Return [X, Y] of the center of cell containing provided text 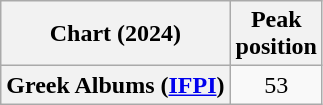
Peakposition [276, 34]
Chart (2024) [116, 34]
Greek Albums (IFPI) [116, 85]
53 [276, 85]
